Find where the given text appears and provide that cell's center as (X, Y) coordinate. 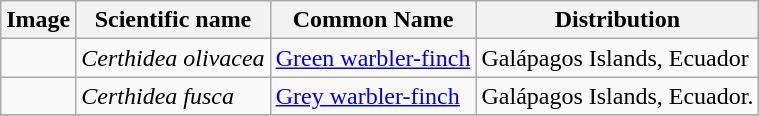
Galápagos Islands, Ecuador. (618, 96)
Distribution (618, 20)
Green warbler-finch (373, 58)
Galápagos Islands, Ecuador (618, 58)
Image (38, 20)
Certhidea fusca (173, 96)
Scientific name (173, 20)
Certhidea olivacea (173, 58)
Common Name (373, 20)
Grey warbler-finch (373, 96)
